Identify which cell holds the provided text, then report its (x, y) central coordinate. 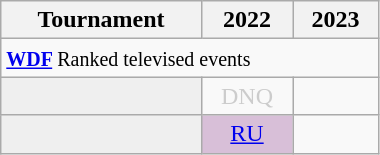
RU (246, 134)
2023 (336, 20)
Tournament (102, 20)
DNQ (246, 96)
2022 (246, 20)
WDF Ranked televised events (190, 58)
